Extract the [x, y] coordinate from the center of the cell holding the provided text.  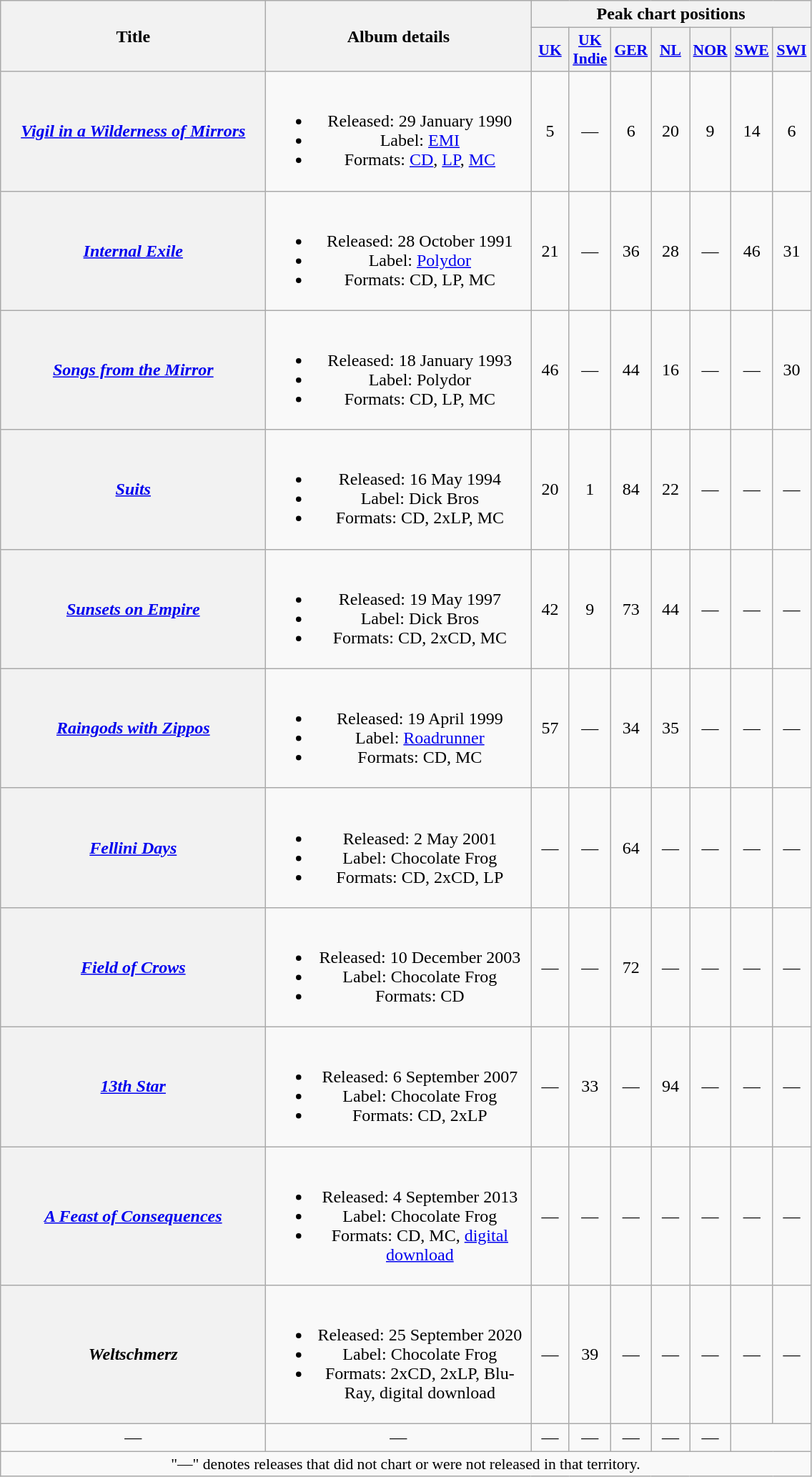
72 [630, 967]
Suits [133, 489]
NL [670, 50]
Released: 10 December 2003Label: Chocolate FrogFormats: CD [399, 967]
1 [590, 489]
Vigil in a Wilderness of Mirrors [133, 132]
28 [670, 250]
Raingods with Zippos [133, 728]
42 [550, 609]
Field of Crows [133, 967]
22 [670, 489]
84 [630, 489]
Internal Exile [133, 250]
39 [590, 1355]
31 [792, 250]
34 [630, 728]
21 [550, 250]
Released: 18 January 1993Label: PolydorFormats: CD, LP, MC [399, 370]
Album details [399, 36]
Released: 25 September 2020Label: Chocolate FrogFormats: 2xCD, 2xLP, Blu-Ray, digital download [399, 1355]
73 [630, 609]
NOR [710, 50]
Released: 2 May 2001Label: Chocolate FrogFormats: CD, 2xCD, LP [399, 848]
14 [752, 132]
GER [630, 50]
36 [630, 250]
Released: 29 January 1990Label: EMIFormats: CD, LP, MC [399, 132]
A Feast of Consequences [133, 1216]
30 [792, 370]
SWI [792, 50]
64 [630, 848]
Released: 19 April 1999Label: RoadrunnerFormats: CD, MC [399, 728]
13th Star [133, 1087]
Released: 6 September 2007Label: Chocolate FrogFormats: CD, 2xLP [399, 1087]
57 [550, 728]
SWE [752, 50]
Fellini Days [133, 848]
UK [550, 50]
16 [670, 370]
"—" denotes releases that did not chart or were not released in that territory. [406, 1464]
Released: 28 October 1991Label: PolydorFormats: CD, LP, MC [399, 250]
Peak chart positions [670, 14]
UK Indie [590, 50]
33 [590, 1087]
Weltschmerz [133, 1355]
Released: 4 September 2013Label: Chocolate FrogFormats: CD, MC, digital download [399, 1216]
Sunsets on Empire [133, 609]
94 [670, 1087]
Songs from the Mirror [133, 370]
35 [670, 728]
Released: 19 May 1997Label: Dick BrosFormats: CD, 2xCD, MC [399, 609]
5 [550, 132]
Released: 16 May 1994Label: Dick BrosFormats: CD, 2xLP, MC [399, 489]
Title [133, 36]
